Find where the given text appears and provide that cell's center as [x, y] coordinate. 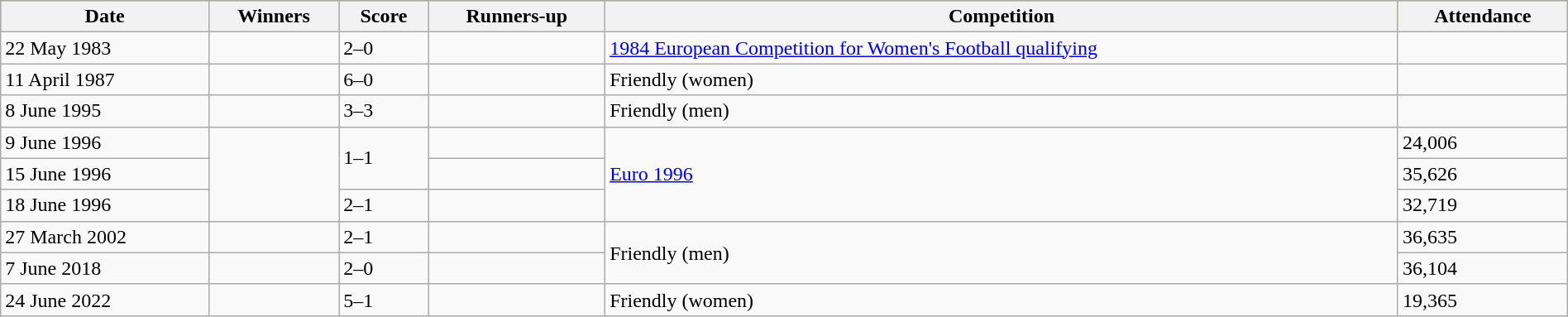
18 June 1996 [105, 205]
36,104 [1482, 268]
Winners [273, 17]
22 May 1983 [105, 48]
Score [384, 17]
36,635 [1482, 237]
27 March 2002 [105, 237]
8 June 1995 [105, 111]
7 June 2018 [105, 268]
Competition [1002, 17]
Runners-up [516, 17]
6–0 [384, 79]
1984 European Competition for Women's Football qualifying [1002, 48]
15 June 1996 [105, 174]
5–1 [384, 300]
1–1 [384, 158]
3–3 [384, 111]
11 April 1987 [105, 79]
9 June 1996 [105, 142]
24,006 [1482, 142]
Attendance [1482, 17]
Euro 1996 [1002, 174]
35,626 [1482, 174]
Date [105, 17]
32,719 [1482, 205]
19,365 [1482, 300]
24 June 2022 [105, 300]
